Determine the (x, y) coordinate at the center of the cell enclosing the given text.  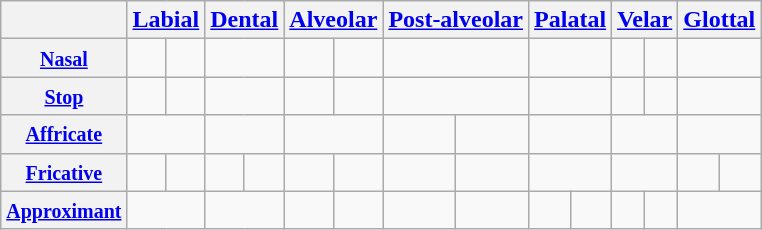
Palatal (570, 20)
Glottal (720, 20)
Fricative (64, 172)
Stop (64, 96)
Nasal (64, 58)
Dental (244, 20)
Alveolar (334, 20)
Affricate (64, 134)
Approximant (64, 210)
Labial (166, 20)
Post-alveolar (456, 20)
Velar (645, 20)
